Identify which cell holds the provided text, then report its (x, y) central coordinate. 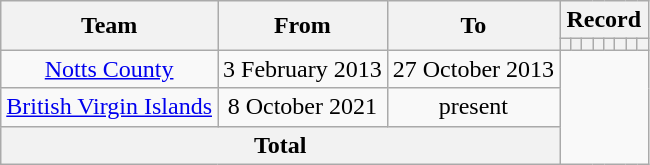
British Virgin Islands (110, 107)
3 February 2013 (303, 69)
Total (280, 145)
8 October 2021 (303, 107)
To (473, 26)
present (473, 107)
27 October 2013 (473, 69)
From (303, 26)
Record (604, 20)
Notts County (110, 69)
Team (110, 26)
